Return [x, y] of the center of cell containing provided text 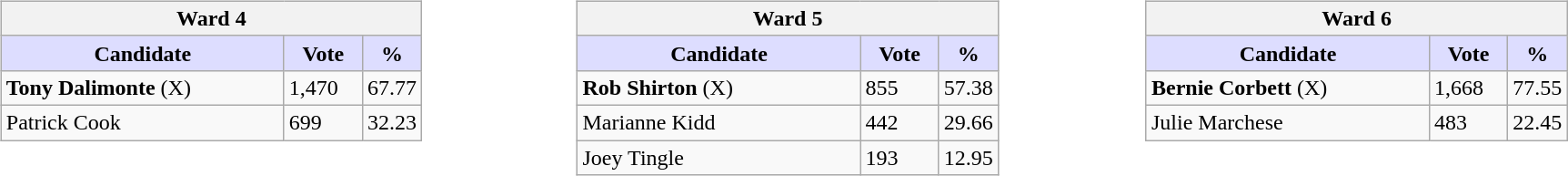
855 [900, 88]
Ward 4 [211, 18]
57.38 [968, 88]
Julie Marchese [1288, 122]
12.95 [968, 158]
77.55 [1537, 88]
442 [900, 122]
Ward 6 [1356, 18]
Rob Shirton (X) [719, 88]
Marianne Kidd [719, 122]
Patrick Cook [142, 122]
67.77 [391, 88]
193 [900, 158]
699 [323, 122]
Bernie Corbett (X) [1288, 88]
483 [1469, 122]
1,668 [1469, 88]
22.45 [1537, 122]
Ward 5 [788, 18]
29.66 [968, 122]
32.23 [391, 122]
Joey Tingle [719, 158]
Tony Dalimonte (X) [142, 88]
1,470 [323, 88]
